Provide the [X, Y] coordinate of the cell's center where the given text is located.  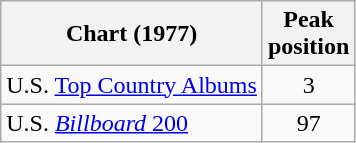
U.S. Billboard 200 [132, 123]
97 [308, 123]
U.S. Top Country Albums [132, 85]
Chart (1977) [132, 34]
Peakposition [308, 34]
3 [308, 85]
